From the cell containing the given text, extract its center point as (x, y) coordinate. 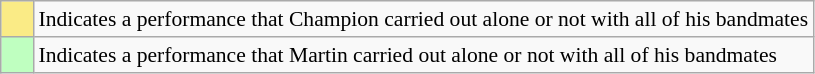
Indicates a performance that Martin carried out alone or not with all of his bandmates (423, 55)
Indicates a performance that Champion carried out alone or not with all of his bandmates (423, 19)
